Locate the cell with the specified text and output its (x, y) center coordinate. 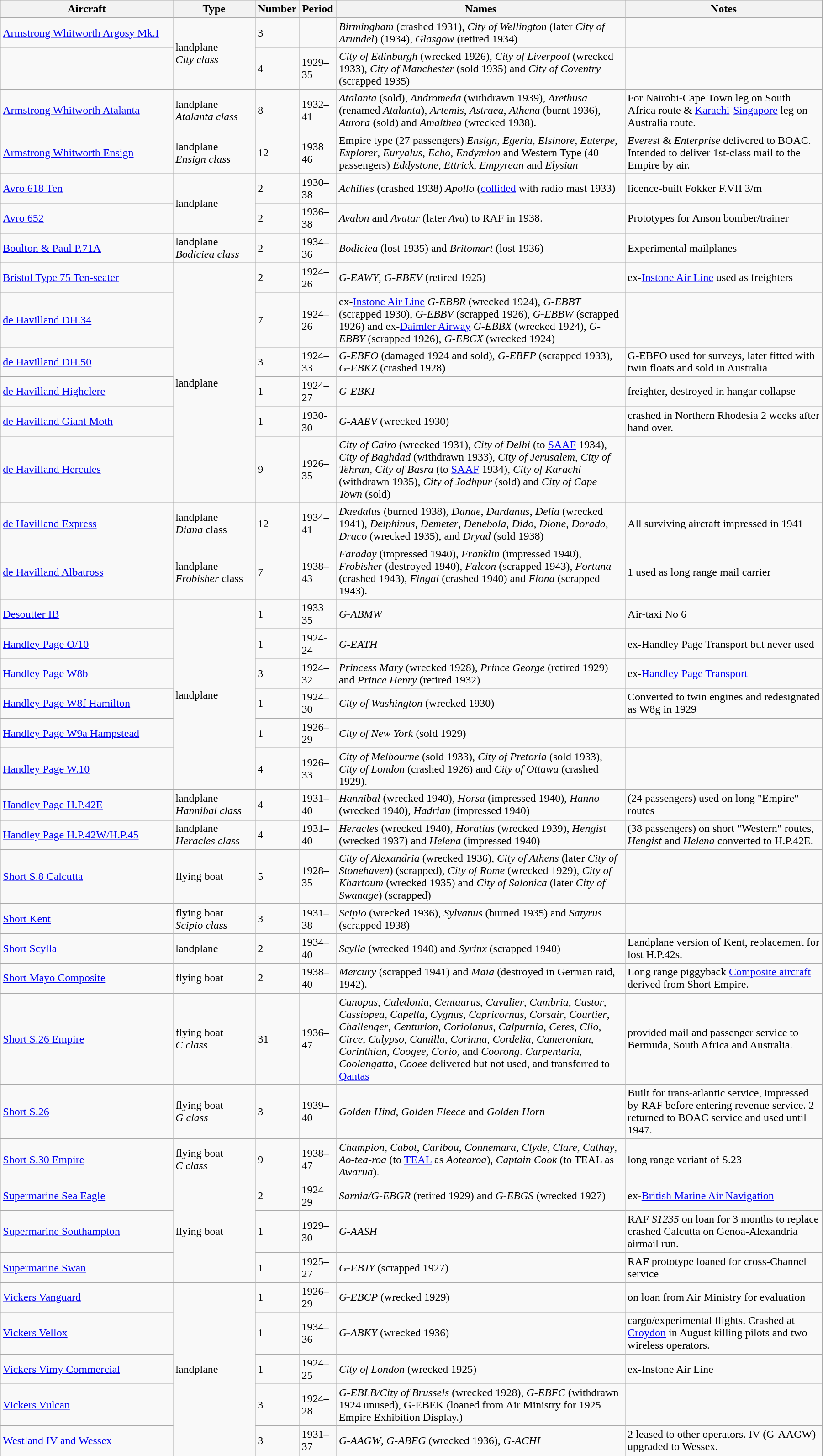
Handley Page W8b (87, 673)
Handley Page W9a Hampstead (87, 733)
Boulton & Paul P.71A (87, 248)
1939–40 (318, 1112)
All surviving aircraft impressed in 1941 (724, 524)
Short S.26 Empire (87, 1039)
City of New York (sold 1929) (480, 733)
1936–47 (318, 1039)
G-EBKI (480, 391)
Avalon and Avatar (later Ava) to RAF in 1938. (480, 218)
G-ABMW (480, 614)
1925–27 (318, 1267)
1930–38 (318, 188)
on loan from Air Ministry for evaluation (724, 1297)
RAF prototype loaned for cross-Channel service (724, 1267)
RAF S1235 on loan for 3 months to replace crashed Calcutta on Genoa-Alexandria airmail run. (724, 1232)
Bodiciea (lost 1935) and Britomart (lost 1936) (480, 248)
ex-British Marine Air Navigation (724, 1196)
Avro 652 (87, 218)
cargo/experimental flights. Crashed at Croydon in August killing pilots and two wireless operators. (724, 1333)
licence-built Fokker F.VII 3/m (724, 188)
2 leased to other operators. IV (G-AAGW) upgraded to Wessex. (724, 1441)
landplaneAtalanta class (214, 111)
G-ABKY (wrecked 1936) (480, 1333)
Supermarine Swan (87, 1267)
Short Mayo Composite (87, 978)
1931–37 (318, 1441)
ex-Handley Page Transport but never used (724, 644)
Vickers Vanguard (87, 1297)
Long range piggyback Composite aircraft derived from Short Empire. (724, 978)
5 (277, 876)
Names (480, 9)
crashed in Northern Rhodesia 2 weeks after hand over. (724, 421)
long range variant of S.23 (724, 1160)
Everest & Enterprise delivered to BOAC. Intended to deliver 1st-class mail to the Empire by air. (724, 153)
Handley Page O/10 (87, 644)
Sarnia/G-EBGR (retired 1929) and G-EBGS (wrecked 1927) (480, 1196)
1926–33 (318, 769)
1934–41 (318, 524)
de Havilland Albatross (87, 572)
1924-24 (318, 644)
G-EATH (480, 644)
landplaneHeracles class (214, 834)
Built for trans-atlantic service, impressed by RAF before entering revenue service. 2 returned to BOAC service and used until 1947. (724, 1112)
Scylla (wrecked 1940) and Syrinx (scrapped 1940) (480, 948)
Landplane version of Kent, replacement for lost H.P.42s. (724, 948)
Heracles (wrecked 1940), Horatius (wrecked 1939), Hengist (wrecked 1937) and Helena (impressed 1940) (480, 834)
de Havilland Giant Moth (87, 421)
Experimental mailplanes (724, 248)
1928–35 (318, 876)
landplaneFrobisher class (214, 572)
City of Melbourne (sold 1933), City of Pretoria (sold 1933), City of London (crashed 1926) and City of Ottawa (crashed 1929). (480, 769)
(38 passengers) on short "Western" routes, Hengist and Helena converted to H.P.42E. (724, 834)
G-EBFO (damaged 1924 and sold), G-EBFP (scrapped 1933), G-EBKZ (crashed 1928) (480, 362)
1924–28 (318, 1405)
1938–46 (318, 153)
G-AAGW, G-ABEG (wrecked 1936), G-ACHI (480, 1441)
Period (318, 9)
(24 passengers) used on long "Empire" routes (724, 805)
Prototypes for Anson bomber/trainer (724, 218)
Desoutter IB (87, 614)
G-EBCP (wrecked 1929) (480, 1297)
1929–35 (318, 69)
Vickers Vellox (87, 1333)
1938–47 (318, 1160)
1931–38 (318, 918)
Armstrong Whitworth Ensign (87, 153)
G-EBLB/City of Brussels (wrecked 1928), G-EBFC (withdrawn 1924 unused), G-EBEK (loaned from Air Ministry for 1925 Empire Exhibition Display.) (480, 1405)
Short S.30 Empire (87, 1160)
Short S.26 (87, 1112)
Achilles (crashed 1938) Apollo (collided with radio mast 1933) (480, 188)
Converted to twin engines and redesignated as W8g in 1929 (724, 704)
1924–30 (318, 704)
Bristol Type 75 Ten-seater (87, 278)
landplaneBodiciea class (214, 248)
City of London (wrecked 1925) (480, 1369)
1924–25 (318, 1369)
G-EAWY, G-EBEV (retired 1925) (480, 278)
ex-Handley Page Transport (724, 673)
Armstrong Whitworth Atalanta (87, 111)
de Havilland Hercules (87, 470)
1936–38 (318, 218)
freighter, destroyed in hangar collapse (724, 391)
Vickers Vulcan (87, 1405)
Short S.8 Calcutta (87, 876)
Handley Page H.P.42E (87, 805)
flying boatG class (214, 1112)
1924–33 (318, 362)
City of Edinburgh (wrecked 1926), City of Liverpool (wrecked 1933), City of Manchester (sold 1935) and City of Coventry (scrapped 1935) (480, 69)
For Nairobi-Cape Town leg on South Africa route & Karachi-Singapore leg on Australia route. (724, 111)
Short Scylla (87, 948)
Supermarine Sea Eagle (87, 1196)
Scipio (wrecked 1936), Sylvanus (burned 1935) and Satyrus (scrapped 1938) (480, 918)
Handley Page W.10 (87, 769)
Air-taxi No 6 (724, 614)
G-EBFO used for surveys, later fitted with twin floats and sold in Australia (724, 362)
8 (277, 111)
Type (214, 9)
Supermarine Southampton (87, 1232)
de Havilland DH.34 (87, 320)
landplaneCity class (214, 54)
31 (277, 1039)
1938–43 (318, 572)
G-AASH (480, 1232)
Vickers Vimy Commercial (87, 1369)
de Havilland DH.50 (87, 362)
Princess Mary (wrecked 1928), Prince George (retired 1929) and Prince Henry (retired 1932) (480, 673)
Notes (724, 9)
ex-Instone Air Line (724, 1369)
Mercury (scrapped 1941) and Maia (destroyed in German raid, 1942). (480, 978)
de Havilland Highclere (87, 391)
Champion, Cabot, Caribou, Connemara, Clyde, Clare, Cathay, Ao-tea-roa (to TEAL as Aotearoa), Captain Cook (to TEAL as Awarua). (480, 1160)
landplaneHannibal class (214, 805)
Armstrong Whitworth Argosy Mk.I (87, 33)
1 used as long range mail carrier (724, 572)
Hannibal (wrecked 1940), Horsa (impressed 1940), Hanno (wrecked 1940), Hadrian (impressed 1940) (480, 805)
provided mail and passenger service to Bermuda, South Africa and Australia. (724, 1039)
1933–35 (318, 614)
Birmingham (crashed 1931), City of Wellington (later City of Arundel) (1934), Glasgow (retired 1934) (480, 33)
1929–30 (318, 1232)
Aircraft (87, 9)
1924–27 (318, 391)
1938–40 (318, 978)
ex-Instone Air Line used as freighters (724, 278)
Number (277, 9)
Handley Page W8f Hamilton (87, 704)
Short Kent (87, 918)
G-EBJY (scrapped 1927) (480, 1267)
Handley Page H.P.42W/H.P.45 (87, 834)
G-AAEV (wrecked 1930) (480, 421)
1932–41 (318, 111)
City of Washington (wrecked 1930) (480, 704)
de Havilland Express (87, 524)
1924–29 (318, 1196)
Avro 618 Ten (87, 188)
1934–40 (318, 948)
1930-30 (318, 421)
1924–32 (318, 673)
landplaneEnsign class (214, 153)
flying boatScipio class (214, 918)
Westland IV and Wessex (87, 1441)
landplaneDiana class (214, 524)
Golden Hind, Golden Fleece and Golden Horn (480, 1112)
1926–35 (318, 470)
